Find where the given text appears and provide that cell's center as [x, y] coordinate. 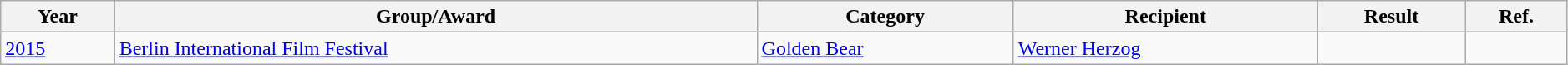
Category [885, 17]
Group/Award [436, 17]
Year [58, 17]
Berlin International Film Festival [436, 48]
Golden Bear [885, 48]
Result [1391, 17]
Ref. [1517, 17]
Werner Herzog [1165, 48]
Recipient [1165, 17]
2015 [58, 48]
